Determine the [X, Y] coordinate at the center of the cell enclosing the given text.  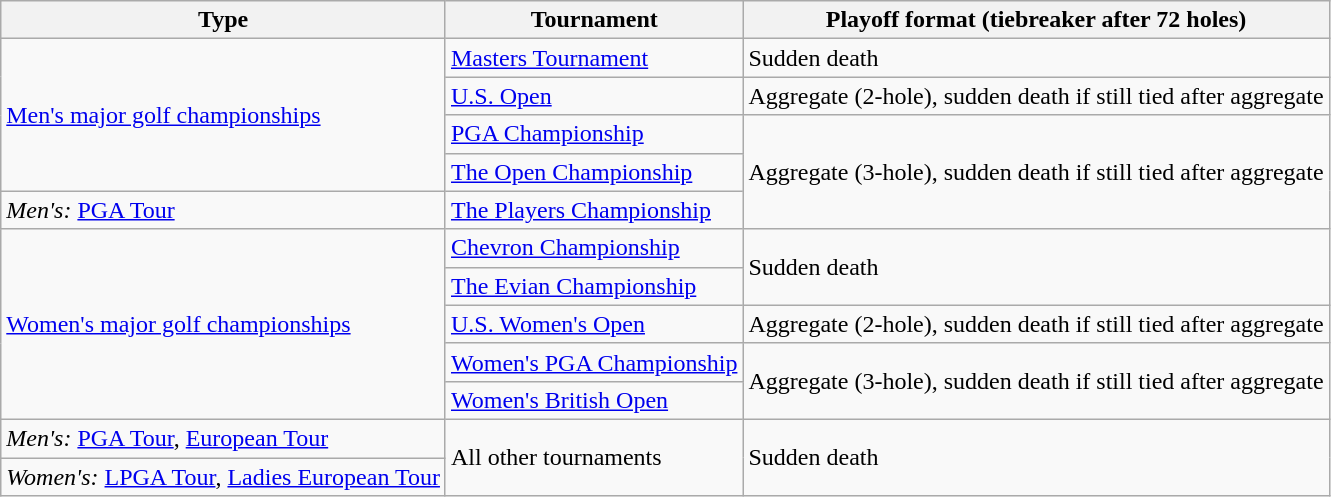
Women's British Open [594, 400]
Type [224, 20]
Women's major golf championships [224, 324]
PGA Championship [594, 134]
Men's major golf championships [224, 115]
Women's PGA Championship [594, 362]
The Evian Championship [594, 286]
Playoff format (tiebreaker after 72 holes) [1036, 20]
Masters Tournament [594, 58]
U.S. Open [594, 96]
Chevron Championship [594, 248]
U.S. Women's Open [594, 324]
The Players Championship [594, 210]
Women's: LPGA Tour, Ladies European Tour [224, 477]
Men's: PGA Tour [224, 210]
The Open Championship [594, 172]
Men's: PGA Tour, European Tour [224, 438]
Tournament [594, 20]
All other tournaments [594, 457]
